Return the [X, Y] coordinate for the center point of the cell that contains the specified text.  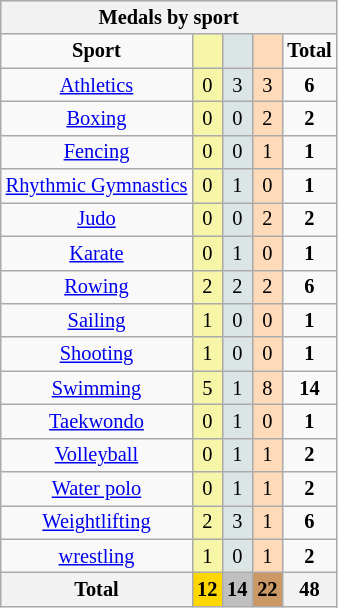
Swimming [96, 388]
Sport [96, 51]
Weightlifting [96, 522]
Rowing [96, 287]
Rhythmic Gymnastics [96, 186]
8 [267, 388]
48 [309, 589]
Boxing [96, 118]
12 [207, 589]
Athletics [96, 85]
Fencing [96, 152]
Judo [96, 219]
Sailing [96, 320]
22 [267, 589]
Volleyball [96, 455]
Karate [96, 253]
Medals by sport [169, 17]
5 [207, 388]
Taekwondo [96, 421]
Water polo [96, 489]
wrestling [96, 556]
Shooting [96, 354]
